Output the (x, y) coordinate of the center of the cell containing the given text.  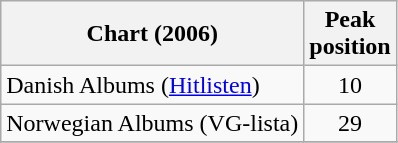
Norwegian Albums (VG-lista) (152, 123)
29 (350, 123)
Danish Albums (Hitlisten) (152, 85)
Peakposition (350, 34)
Chart (2006) (152, 34)
10 (350, 85)
